Return the (X, Y) coordinate for the center point of the cell that contains the specified text.  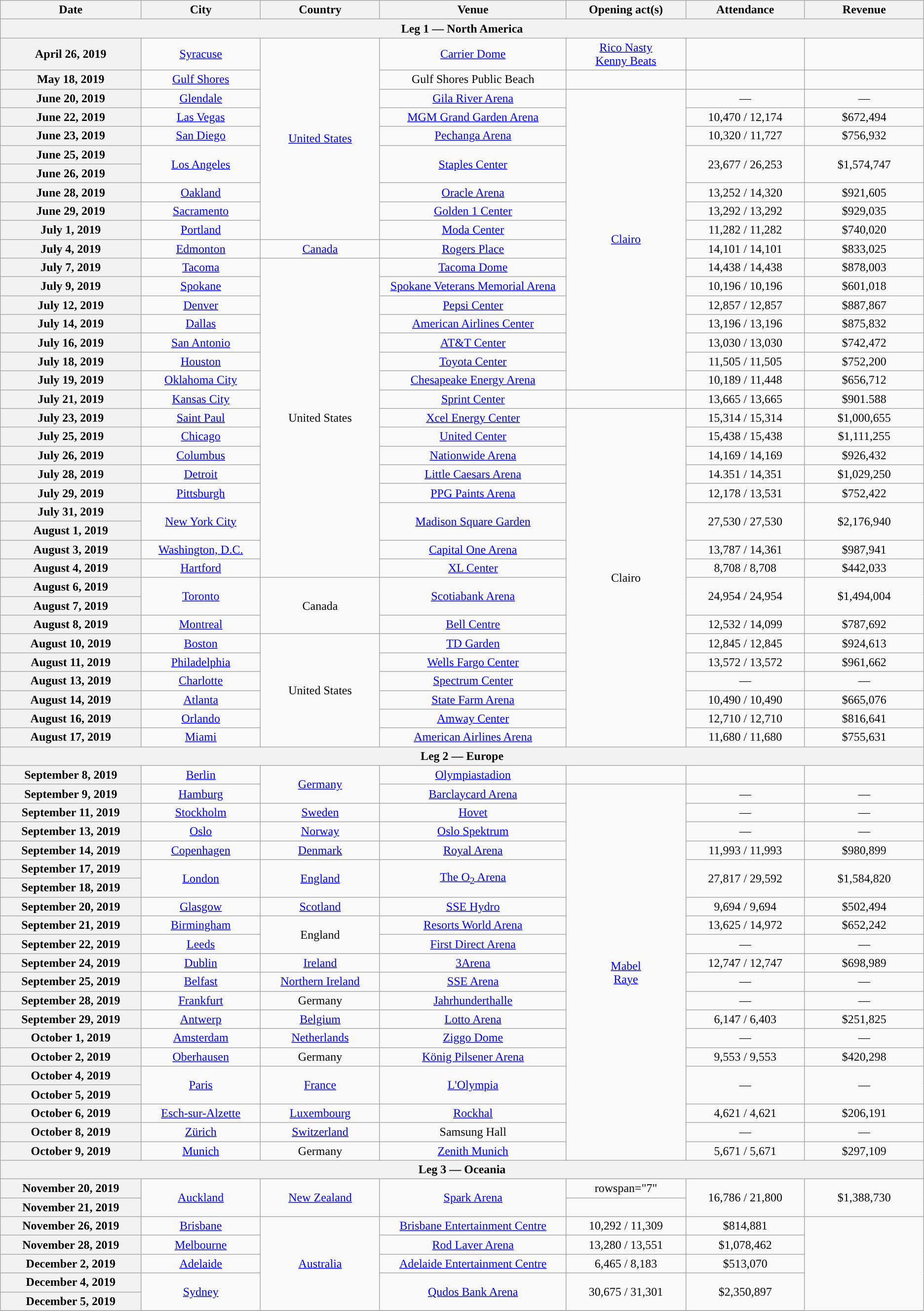
June 20, 2019 (71, 98)
13,665 / 13,665 (745, 399)
Birmingham (201, 925)
Hamburg (201, 794)
$787,692 (864, 625)
$755,631 (864, 737)
TD Garden (473, 643)
September 17, 2019 (71, 869)
SSE Arena (473, 982)
Amway Center (473, 718)
$1,574,747 (864, 164)
Norway (320, 831)
Oakland (201, 192)
Spark Arena (473, 1198)
Brisbane Entertainment Centre (473, 1226)
$502,494 (864, 907)
Adelaide Entertainment Centre (473, 1264)
$833,025 (864, 248)
Edmonton (201, 248)
$878,003 (864, 268)
October 9, 2019 (71, 1151)
Resorts World Arena (473, 925)
Luxembourg (320, 1113)
September 8, 2019 (71, 775)
14,169 / 14,169 (745, 455)
12,747 / 12,747 (745, 963)
June 23, 2019 (71, 136)
December 5, 2019 (71, 1301)
23,677 / 26,253 (745, 164)
May 18, 2019 (71, 79)
$206,191 (864, 1113)
$756,932 (864, 136)
König Pilsener Arena (473, 1057)
Zürich (201, 1132)
Zenith Munich (473, 1151)
September 20, 2019 (71, 907)
Australia (320, 1264)
France (320, 1085)
$1,494,004 (864, 596)
13,280 / 13,551 (626, 1245)
13,030 / 13,030 (745, 343)
$961,662 (864, 662)
Kansas City (201, 399)
$2,350,897 (745, 1292)
August 7, 2019 (71, 606)
$929,035 (864, 211)
11,680 / 11,680 (745, 737)
Golden 1 Center (473, 211)
Detroit (201, 474)
Las Vegas (201, 117)
July 12, 2019 (71, 305)
$656,712 (864, 380)
City (201, 10)
Gulf Shores (201, 79)
October 4, 2019 (71, 1075)
10,320 / 11,727 (745, 136)
13,196 / 13,196 (745, 324)
Columbus (201, 455)
$420,298 (864, 1057)
Jahrhunderthalle (473, 1000)
July 26, 2019 (71, 455)
State Farm Arena (473, 700)
July 21, 2019 (71, 399)
Bell Centre (473, 625)
Belgium (320, 1019)
$752,200 (864, 361)
September 22, 2019 (71, 944)
June 22, 2019 (71, 117)
July 29, 2019 (71, 493)
$814,881 (745, 1226)
October 2, 2019 (71, 1057)
Royal Arena (473, 850)
August 10, 2019 (71, 643)
July 25, 2019 (71, 437)
$924,613 (864, 643)
Spokane Veterans Memorial Arena (473, 286)
June 25, 2019 (71, 155)
$1,584,820 (864, 878)
Chesapeake Energy Arena (473, 380)
Olympiastadion (473, 775)
Lotto Arena (473, 1019)
September 21, 2019 (71, 925)
Carrier Dome (473, 54)
September 18, 2019 (71, 888)
August 11, 2019 (71, 662)
Rockhal (473, 1113)
12,857 / 12,857 (745, 305)
Boston (201, 643)
December 2, 2019 (71, 1264)
San Antonio (201, 343)
Tacoma (201, 268)
$442,033 (864, 568)
11,993 / 11,993 (745, 850)
Adelaide (201, 1264)
$251,825 (864, 1019)
15,314 / 15,314 (745, 418)
Toyota Center (473, 361)
$1,388,730 (864, 1198)
$601,018 (864, 286)
Stockholm (201, 812)
April 26, 2019 (71, 54)
September 13, 2019 (71, 831)
Staples Center (473, 164)
4,621 / 4,621 (745, 1113)
August 17, 2019 (71, 737)
November 20, 2019 (71, 1189)
SSE Hydro (473, 907)
November 21, 2019 (71, 1207)
15,438 / 15,438 (745, 437)
Rico NastyKenny Beats (626, 54)
Attendance (745, 10)
Syracuse (201, 54)
June 28, 2019 (71, 192)
Copenhagen (201, 850)
XL Center (473, 568)
September 29, 2019 (71, 1019)
10,470 / 12,174 (745, 117)
13,787 / 14,361 (745, 550)
12,845 / 12,845 (745, 643)
$926,432 (864, 455)
October 8, 2019 (71, 1132)
$1,000,655 (864, 418)
PPG Paints Arena (473, 493)
July 4, 2019 (71, 248)
Atlanta (201, 700)
Spokane (201, 286)
$1,078,462 (745, 1245)
Tacoma Dome (473, 268)
Frankfurt (201, 1000)
24,954 / 24,954 (745, 596)
November 28, 2019 (71, 1245)
Scotiabank Arena (473, 596)
Revenue (864, 10)
$665,076 (864, 700)
Scotland (320, 907)
Venue (473, 10)
Antwerp (201, 1019)
6,147 / 6,403 (745, 1019)
September 9, 2019 (71, 794)
$698,989 (864, 963)
Oberhausen (201, 1057)
$980,899 (864, 850)
August 13, 2019 (71, 681)
The O2 Arena (473, 878)
July 19, 2019 (71, 380)
$2,176,940 (864, 521)
Melbourne (201, 1245)
Hovet (473, 812)
Charlotte (201, 681)
August 6, 2019 (71, 587)
New York City (201, 521)
Munich (201, 1151)
30,675 / 31,301 (626, 1292)
Pittsburgh (201, 493)
$742,472 (864, 343)
Netherlands (320, 1038)
Belfast (201, 982)
L'Olympia (473, 1085)
Pechanga Arena (473, 136)
American Airlines Arena (473, 737)
MabelRaye (626, 972)
July 31, 2019 (71, 512)
Wells Fargo Center (473, 662)
Oracle Arena (473, 192)
Madison Square Garden (473, 521)
Esch-sur-Alzette (201, 1113)
$887,867 (864, 305)
9,694 / 9,694 (745, 907)
Country (320, 10)
MGM Grand Garden Arena (473, 117)
Qudos Bank Arena (473, 1292)
12,710 / 12,710 (745, 718)
Houston (201, 361)
10,196 / 10,196 (745, 286)
14,438 / 14,438 (745, 268)
Leg 2 — Europe (462, 756)
Samsung Hall (473, 1132)
$652,242 (864, 925)
8,708 / 8,708 (745, 568)
Date (71, 10)
$740,020 (864, 230)
October 6, 2019 (71, 1113)
6,465 / 8,183 (626, 1264)
Oklahoma City (201, 380)
Montreal (201, 625)
November 26, 2019 (71, 1226)
Sacramento (201, 211)
Xcel Energy Center (473, 418)
United Center (473, 437)
Portland (201, 230)
Little Caesars Arena (473, 474)
Sweden (320, 812)
12,178 / 13,531 (745, 493)
Dallas (201, 324)
$672,494 (864, 117)
Orlando (201, 718)
Philadelphia (201, 662)
13,625 / 14,972 (745, 925)
Leeds (201, 944)
Glasgow (201, 907)
Nationwide Arena (473, 455)
Denver (201, 305)
July 16, 2019 (71, 343)
July 9, 2019 (71, 286)
Leg 3 — Oceania (462, 1170)
Sprint Center (473, 399)
Glendale (201, 98)
$987,941 (864, 550)
Opening act(s) (626, 10)
27,530 / 27,530 (745, 521)
Miami (201, 737)
New Zealand (320, 1198)
Toronto (201, 596)
Hartford (201, 568)
September 28, 2019 (71, 1000)
Gulf Shores Public Beach (473, 79)
$901.588 (864, 399)
Auckland (201, 1198)
12,532 / 14,099 (745, 625)
14,101 / 14,101 (745, 248)
AT&T Center (473, 343)
Rod Laver Arena (473, 1245)
16,786 / 21,800 (745, 1198)
14.351 / 14,351 (745, 474)
Barclaycard Arena (473, 794)
13,292 / 13,292 (745, 211)
3Arena (473, 963)
Los Angeles (201, 164)
August 3, 2019 (71, 550)
Rogers Place (473, 248)
$921,605 (864, 192)
June 26, 2019 (71, 173)
June 29, 2019 (71, 211)
Dublin (201, 963)
13,252 / 14,320 (745, 192)
$875,832 (864, 324)
First Direct Arena (473, 944)
$297,109 (864, 1151)
Sydney (201, 1292)
London (201, 878)
Pepsi Center (473, 305)
Chicago (201, 437)
Amsterdam (201, 1038)
September 14, 2019 (71, 850)
September 25, 2019 (71, 982)
Northern Ireland (320, 982)
$1,029,250 (864, 474)
$816,641 (864, 718)
9,553 / 9,553 (745, 1057)
September 24, 2019 (71, 963)
July 18, 2019 (71, 361)
27,817 / 29,592 (745, 878)
December 4, 2019 (71, 1282)
Saint Paul (201, 418)
Oslo Spektrum (473, 831)
$1,111,255 (864, 437)
$513,070 (745, 1264)
11,282 / 11,282 (745, 230)
13,572 / 13,572 (745, 662)
October 1, 2019 (71, 1038)
August 8, 2019 (71, 625)
Leg 1 — North America (462, 29)
5,671 / 5,671 (745, 1151)
July 23, 2019 (71, 418)
August 1, 2019 (71, 530)
August 4, 2019 (71, 568)
10,490 / 10,490 (745, 700)
Washington, D.C. (201, 550)
Oslo (201, 831)
Ireland (320, 963)
Spectrum Center (473, 681)
10,292 / 11,309 (626, 1226)
Denmark (320, 850)
July 14, 2019 (71, 324)
Berlin (201, 775)
Gila River Arena (473, 98)
11,505 / 11,505 (745, 361)
San Diego (201, 136)
October 5, 2019 (71, 1094)
Moda Center (473, 230)
July 1, 2019 (71, 230)
Ziggo Dome (473, 1038)
July 28, 2019 (71, 474)
Paris (201, 1085)
August 16, 2019 (71, 718)
Brisbane (201, 1226)
rowspan="7" (626, 1189)
September 11, 2019 (71, 812)
$752,422 (864, 493)
August 14, 2019 (71, 700)
July 7, 2019 (71, 268)
Switzerland (320, 1132)
American Airlines Center (473, 324)
Capital One Arena (473, 550)
10,189 / 11,448 (745, 380)
